Search for the cell housing the specified text and yield its [X, Y] center coordinate. 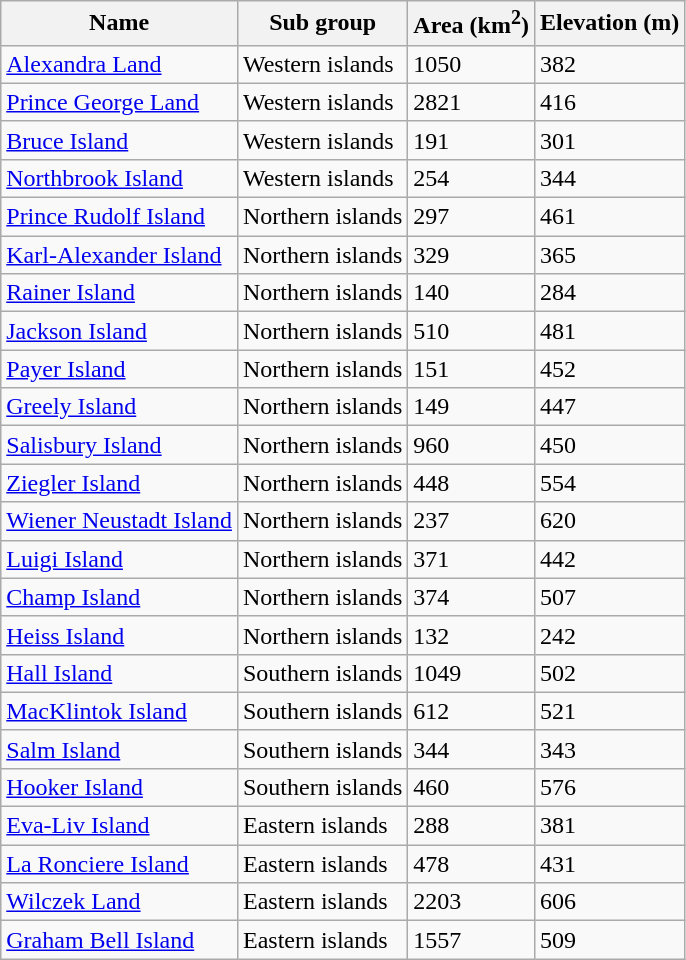
Hall Island [120, 673]
442 [609, 559]
2203 [472, 902]
509 [609, 940]
450 [609, 445]
1049 [472, 673]
La Ronciere Island [120, 864]
Wiener Neustadt Island [120, 521]
329 [472, 255]
Name [120, 24]
431 [609, 864]
447 [609, 407]
371 [472, 559]
374 [472, 597]
Hooker Island [120, 787]
382 [609, 64]
132 [472, 635]
Salm Island [120, 749]
460 [472, 787]
521 [609, 711]
242 [609, 635]
288 [472, 826]
Bruce Island [120, 140]
301 [609, 140]
Champ Island [120, 597]
297 [472, 217]
Area (km2) [472, 24]
Eva-Liv Island [120, 826]
140 [472, 293]
343 [609, 749]
416 [609, 102]
Elevation (m) [609, 24]
461 [609, 217]
507 [609, 597]
960 [472, 445]
481 [609, 331]
554 [609, 483]
620 [609, 521]
Graham Bell Island [120, 940]
237 [472, 521]
Wilczek Land [120, 902]
MacKlintok Island [120, 711]
612 [472, 711]
Alexandra Land [120, 64]
478 [472, 864]
Prince Rudolf Island [120, 217]
1050 [472, 64]
576 [609, 787]
510 [472, 331]
452 [609, 369]
Luigi Island [120, 559]
254 [472, 178]
448 [472, 483]
Northbrook Island [120, 178]
Karl-Alexander Island [120, 255]
1557 [472, 940]
Greely Island [120, 407]
Prince George Land [120, 102]
Ziegler Island [120, 483]
Payer Island [120, 369]
Rainer Island [120, 293]
191 [472, 140]
149 [472, 407]
151 [472, 369]
Jackson Island [120, 331]
284 [609, 293]
2821 [472, 102]
365 [609, 255]
Salisbury Island [120, 445]
Sub group [322, 24]
Heiss Island [120, 635]
381 [609, 826]
606 [609, 902]
502 [609, 673]
